Find where the given text appears and provide that cell's center as (x, y) coordinate. 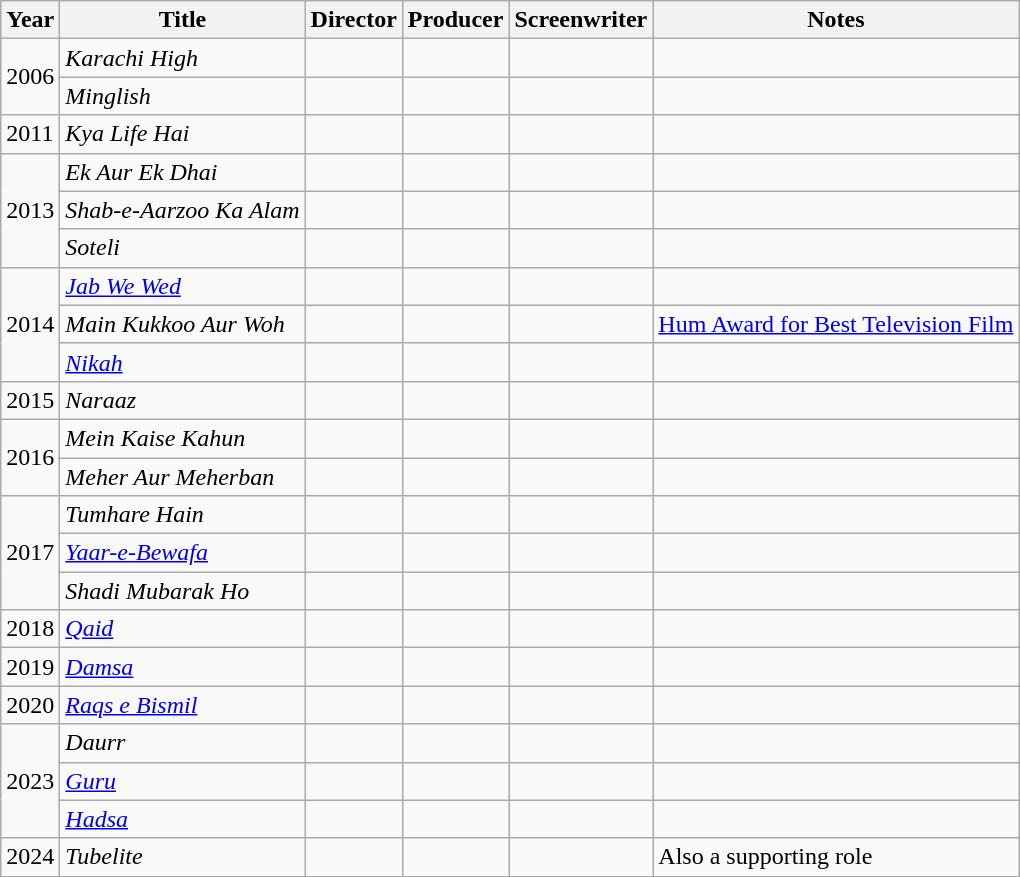
Qaid (182, 629)
2014 (30, 324)
2015 (30, 400)
Year (30, 20)
Hum Award for Best Television Film (836, 324)
Daurr (182, 743)
2011 (30, 134)
Jab We Wed (182, 286)
Screenwriter (581, 20)
2023 (30, 781)
Notes (836, 20)
Meher Aur Meherban (182, 477)
2019 (30, 667)
Guru (182, 781)
2013 (30, 210)
Soteli (182, 248)
2017 (30, 553)
2024 (30, 857)
Tubelite (182, 857)
Raqs e Bismil (182, 705)
Ek Aur Ek Dhai (182, 172)
Naraaz (182, 400)
Producer (456, 20)
Director (354, 20)
Shab-e-Aarzoo Ka Alam (182, 210)
Tumhare Hain (182, 515)
Title (182, 20)
Karachi High (182, 58)
2020 (30, 705)
Nikah (182, 362)
Mein Kaise Kahun (182, 438)
Kya Life Hai (182, 134)
Main Kukkoo Aur Woh (182, 324)
2006 (30, 77)
Also a supporting role (836, 857)
Minglish (182, 96)
2018 (30, 629)
Damsa (182, 667)
Shadi Mubarak Ho (182, 591)
Hadsa (182, 819)
2016 (30, 457)
Yaar-e-Bewafa (182, 553)
